Extract the (x, y) coordinate from the center of the cell holding the provided text.  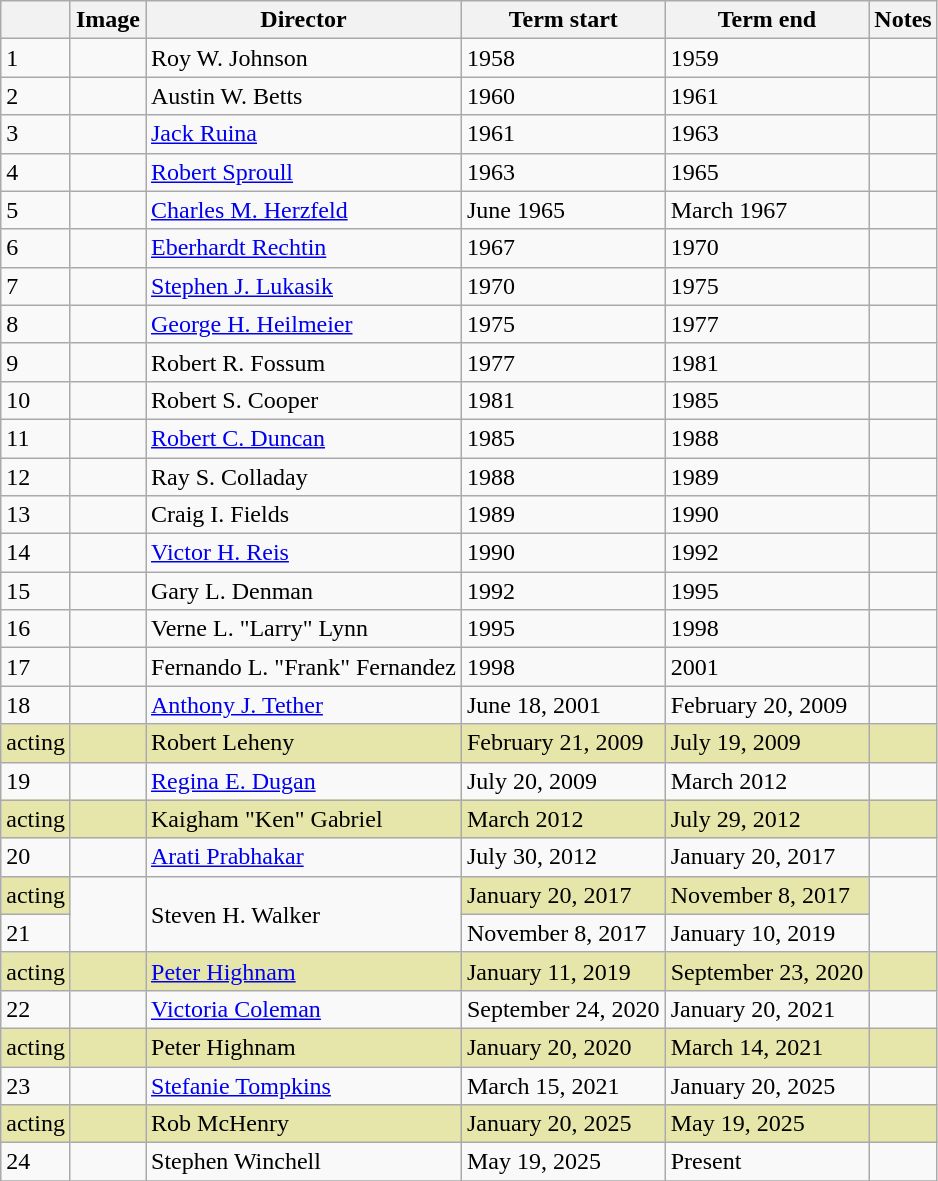
20 (36, 857)
Robert Sproull (304, 172)
23 (36, 1085)
1 (36, 58)
17 (36, 667)
16 (36, 629)
January 20, 2020 (563, 1047)
Victoria Coleman (304, 1009)
1967 (563, 248)
19 (36, 781)
Stephen Winchell (304, 1162)
January 20, 2021 (767, 1009)
10 (36, 400)
Ray S. Colladay (304, 477)
Regina E. Dugan (304, 781)
Rob McHenry (304, 1124)
21 (36, 933)
Craig I. Fields (304, 515)
January 11, 2019 (563, 971)
Robert Leheny (304, 743)
September 23, 2020 (767, 971)
Eberhardt Rechtin (304, 248)
Arati Prabhakar (304, 857)
Gary L. Denman (304, 591)
2001 (767, 667)
Term start (563, 20)
13 (36, 515)
June 18, 2001 (563, 705)
Victor H. Reis (304, 553)
5 (36, 210)
12 (36, 477)
24 (36, 1162)
Anthony J. Tether (304, 705)
1965 (767, 172)
Steven H. Walker (304, 914)
2 (36, 96)
15 (36, 591)
Jack Ruina (304, 134)
February 20, 2009 (767, 705)
7 (36, 286)
8 (36, 324)
1959 (767, 58)
9 (36, 362)
July 20, 2009 (563, 781)
Robert R. Fossum (304, 362)
Director (304, 20)
1960 (563, 96)
Kaigham "Ken" Gabriel (304, 819)
11 (36, 438)
February 21, 2009 (563, 743)
6 (36, 248)
1958 (563, 58)
3 (36, 134)
Roy W. Johnson (304, 58)
Austin W. Betts (304, 96)
March 14, 2021 (767, 1047)
Stephen J. Lukasik (304, 286)
Notes (903, 20)
Robert S. Cooper (304, 400)
June 1965 (563, 210)
18 (36, 705)
14 (36, 553)
Term end (767, 20)
4 (36, 172)
Fernando L. "Frank" Fernandez (304, 667)
Image (108, 20)
Charles M. Herzfeld (304, 210)
Verne L. "Larry" Lynn (304, 629)
July 29, 2012 (767, 819)
March 15, 2021 (563, 1085)
Present (767, 1162)
July 30, 2012 (563, 857)
Stefanie Tompkins (304, 1085)
July 19, 2009 (767, 743)
September 24, 2020 (563, 1009)
George H. Heilmeier (304, 324)
22 (36, 1009)
Robert C. Duncan (304, 438)
January 10, 2019 (767, 933)
March 1967 (767, 210)
